Provide the (X, Y) coordinate of the cell's center where the given text is located.  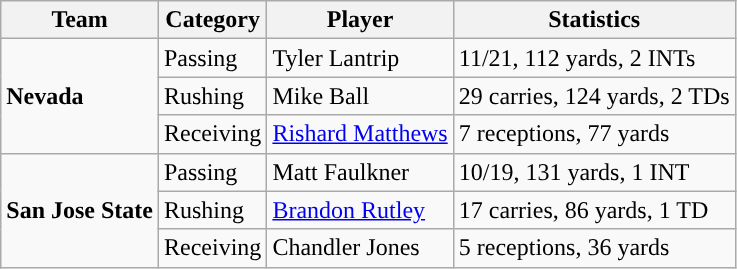
San Jose State (80, 210)
Tyler Lantrip (360, 58)
7 receptions, 77 yards (594, 134)
10/19, 131 yards, 1 INT (594, 172)
17 carries, 86 yards, 1 TD (594, 210)
29 carries, 124 yards, 2 TDs (594, 96)
Rishard Matthews (360, 134)
Team (80, 20)
Statistics (594, 20)
Chandler Jones (360, 248)
Matt Faulkner (360, 172)
11/21, 112 yards, 2 INTs (594, 58)
Brandon Rutley (360, 210)
Player (360, 20)
Nevada (80, 96)
Category (212, 20)
5 receptions, 36 yards (594, 248)
Mike Ball (360, 96)
